Return (x, y) of the center of cell containing provided text 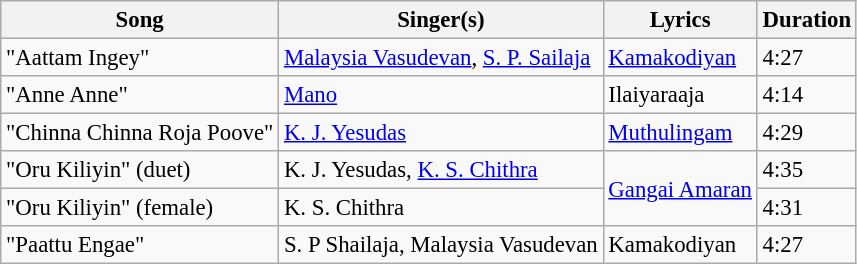
4:29 (806, 133)
4:31 (806, 208)
Gangai Amaran (680, 188)
4:35 (806, 170)
Ilaiyaraaja (680, 95)
"Oru Kiliyin" (duet) (140, 170)
Singer(s) (441, 20)
Duration (806, 20)
K. J. Yesudas, K. S. Chithra (441, 170)
S. P Shailaja, Malaysia Vasudevan (441, 245)
Malaysia Vasudevan, S. P. Sailaja (441, 58)
4:14 (806, 95)
"Anne Anne" (140, 95)
Muthulingam (680, 133)
"Paattu Engae" (140, 245)
K. S. Chithra (441, 208)
K. J. Yesudas (441, 133)
"Oru Kiliyin" (female) (140, 208)
"Aattam Ingey" (140, 58)
Song (140, 20)
"Chinna Chinna Roja Poove" (140, 133)
Lyrics (680, 20)
Mano (441, 95)
